Identify which cell holds the provided text, then report its [X, Y] central coordinate. 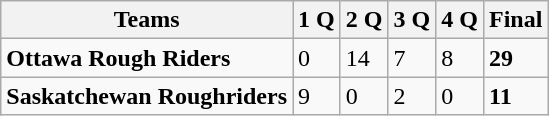
29 [515, 58]
9 [317, 96]
2 Q [364, 20]
11 [515, 96]
4 Q [460, 20]
8 [460, 58]
Final [515, 20]
Saskatchewan Roughriders [147, 96]
3 Q [412, 20]
Teams [147, 20]
7 [412, 58]
2 [412, 96]
1 Q [317, 20]
14 [364, 58]
Ottawa Rough Riders [147, 58]
